Scan for the cell matching the given text and deliver its [x, y] coordinate at center. 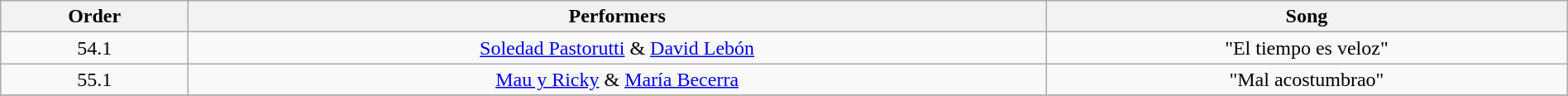
Order [94, 17]
Song [1307, 17]
Performers [617, 17]
Mau y Ricky & María Becerra [617, 79]
Soledad Pastorutti & David Lebón [617, 48]
"El tiempo es veloz" [1307, 48]
55.1 [94, 79]
54.1 [94, 48]
"Mal acostumbrao" [1307, 79]
